Detect which cell encompasses the target text, then output its [x, y] center coordinate. 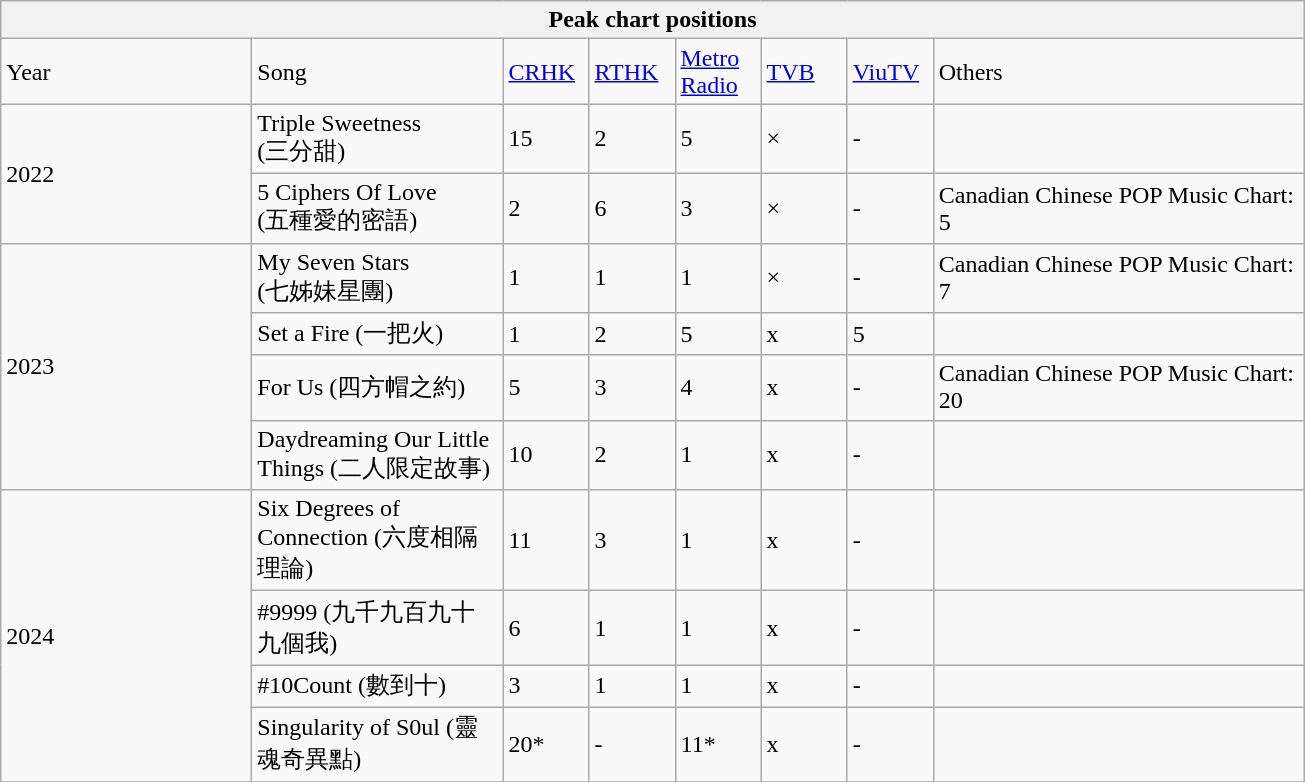
2024 [126, 636]
Canadian Chinese POP Music Chart: 20 [1118, 388]
Year [126, 72]
Canadian Chinese POP Music Chart: 7 [1118, 278]
11 [546, 540]
Metro Radio [718, 72]
5 Ciphers Of Love (五種愛的密語) [378, 208]
Canadian Chinese POP Music Chart: 5 [1118, 208]
Triple Sweetness (三分甜) [378, 139]
20* [546, 744]
ViuTV [890, 72]
RTHK [632, 72]
Singularity of S0ul (靈魂奇異點) [378, 744]
2023 [126, 366]
#10Count (數到十) [378, 686]
Song [378, 72]
#9999 (九千九百九十九個我) [378, 628]
15 [546, 139]
Daydreaming Our Little Things (二人限定故事) [378, 455]
My Seven Stars (七姊妹星團) [378, 278]
Six Degrees of Connection (六度相隔理論) [378, 540]
Set a Fire (一把火) [378, 334]
11* [718, 744]
For Us (四方帽之約) [378, 388]
Others [1118, 72]
10 [546, 455]
CRHK [546, 72]
TVB [804, 72]
2022 [126, 174]
Peak chart positions [653, 20]
4 [718, 388]
